Return the (X, Y) coordinate for the center point of the cell that contains the specified text.  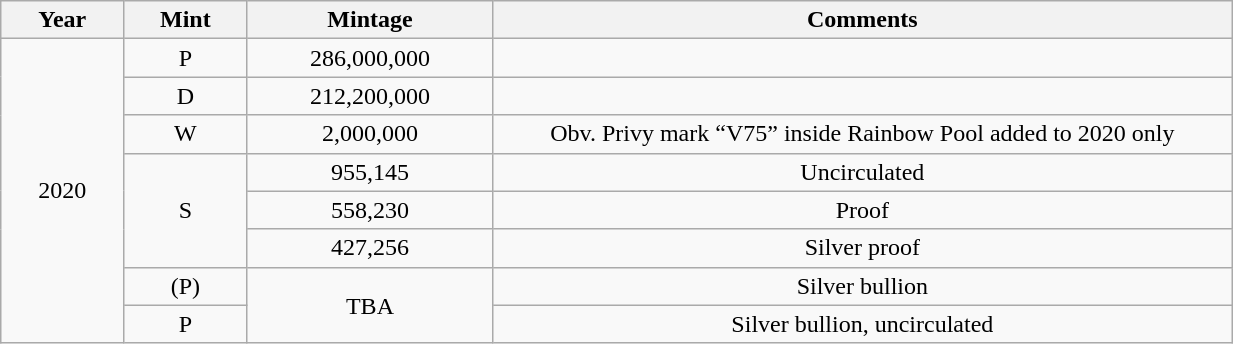
Silver bullion (862, 286)
Obv. Privy mark “V75” inside Rainbow Pool added to 2020 only (862, 134)
427,256 (370, 248)
(P) (186, 286)
212,200,000 (370, 96)
Mint (186, 20)
Comments (862, 20)
TBA (370, 305)
Year (62, 20)
286,000,000 (370, 58)
D (186, 96)
955,145 (370, 172)
Mintage (370, 20)
Silver proof (862, 248)
2,000,000 (370, 134)
558,230 (370, 210)
Silver bullion, uncirculated (862, 324)
W (186, 134)
Uncirculated (862, 172)
Proof (862, 210)
S (186, 210)
2020 (62, 191)
